From the cell containing the given text, extract its center point as [x, y] coordinate. 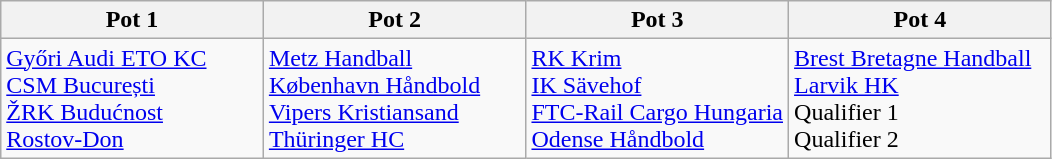
Brest Bretagne Handball Larvik HKQualifier 1Qualifier 2 [920, 98]
Metz Handball København Håndbold Vipers Kristiansand Thüringer HC [394, 98]
Győri Audi ETO KC CSM București ŽRK Budućnost Rostov-Don [132, 98]
Pot 1 [132, 20]
Pot 3 [658, 20]
Pot 4 [920, 20]
RK Krim IK Sävehof FTC-Rail Cargo Hungaria Odense Håndbold [658, 98]
Pot 2 [394, 20]
